For the text-containing cell, return its midpoint in [X, Y] coordinate format. 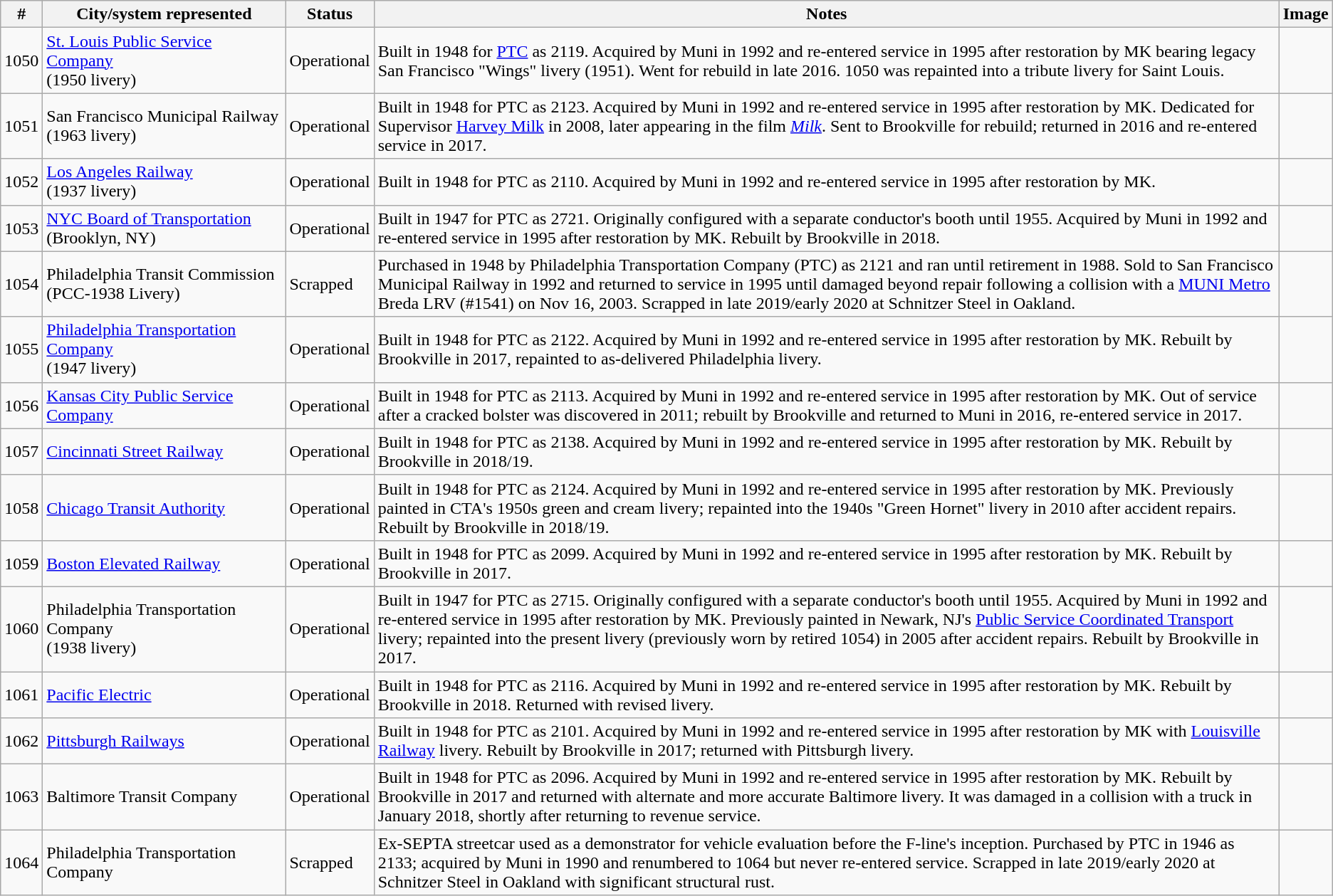
1056 [21, 406]
# [21, 14]
1054 [21, 284]
Boston Elevated Railway [164, 564]
1050 [21, 60]
1055 [21, 349]
San Francisco Municipal Railway(1963 livery) [164, 126]
Image [1306, 14]
City/system represented [164, 14]
Chicago Transit Authority [164, 507]
1063 [21, 797]
1058 [21, 507]
Kansas City Public Service Company [164, 406]
1051 [21, 126]
Built in 1948 for PTC as 2099. Acquired by Muni in 1992 and re-entered service in 1995 after restoration by MK. Rebuilt by Brookville in 2017. [826, 564]
Philadelphia Transit Commission (PCC-1938 Livery) [164, 284]
Pacific Electric [164, 695]
1059 [21, 564]
Los Angeles Railway(1937 livery) [164, 182]
NYC Board of Transportation(Brooklyn, NY) [164, 228]
St. Louis Public Service Company(1950 livery) [164, 60]
Built in 1948 for PTC as 2110. Acquired by Muni in 1992 and re-entered service in 1995 after restoration by MK. [826, 182]
1053 [21, 228]
Built in 1948 for PTC as 2138. Acquired by Muni in 1992 and re-entered service in 1995 after restoration by MK. Rebuilt by Brookville in 2018/19. [826, 451]
Philadelphia Transportation Company [164, 863]
1057 [21, 451]
Philadelphia Transportation Company(1947 livery) [164, 349]
1061 [21, 695]
1060 [21, 629]
Cincinnati Street Railway [164, 451]
Notes [826, 14]
Philadelphia Transportation Company(1938 livery) [164, 629]
1064 [21, 863]
1052 [21, 182]
Baltimore Transit Company [164, 797]
Pittsburgh Railways [164, 742]
1062 [21, 742]
Status [330, 14]
